Provide the (x, y) coordinate of the cell's center where the given text is located.  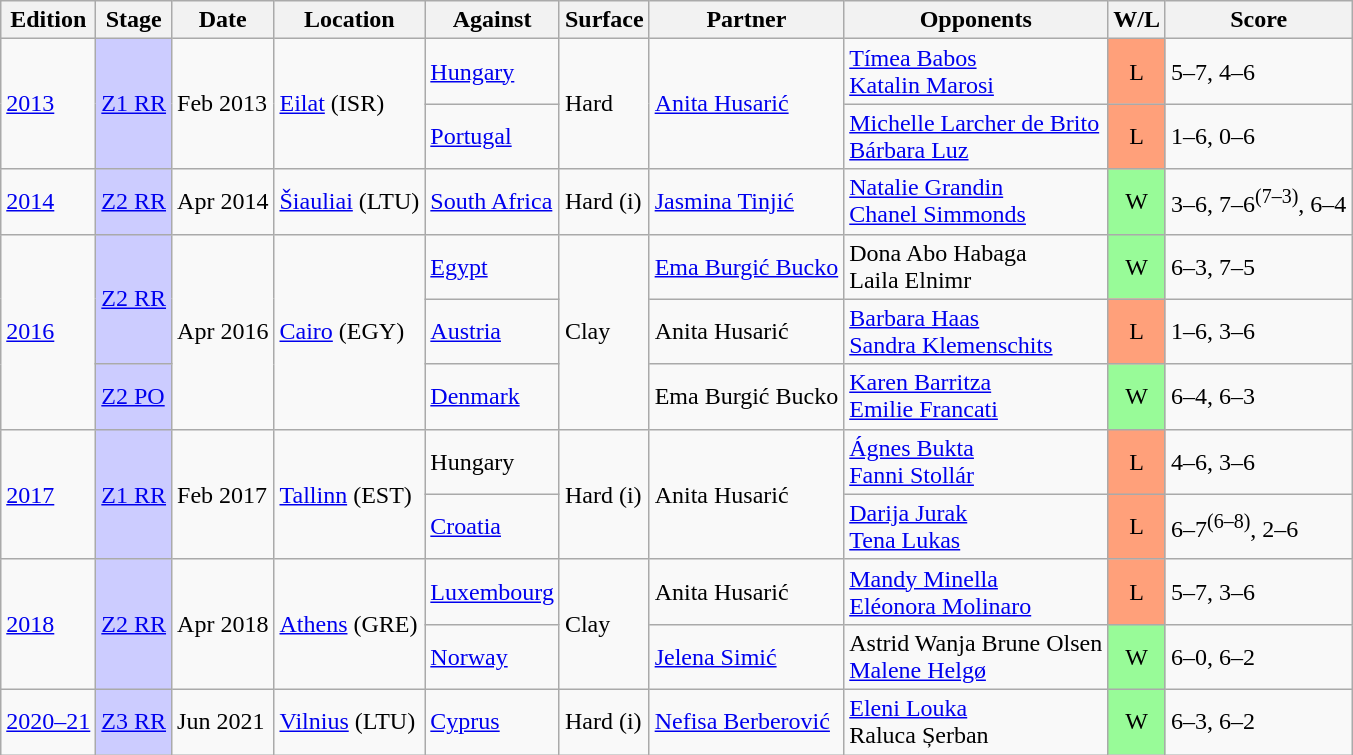
Luxembourg (492, 592)
Michelle Larcher de Brito Bárbara Luz (976, 136)
Opponents (976, 20)
Apr 2016 (223, 332)
2016 (48, 332)
Tímea Babos Katalin Marosi (976, 72)
Surface (604, 20)
Athens (GRE) (350, 624)
5–7, 4–6 (1258, 72)
Portugal (492, 136)
W/L (1137, 20)
6–7(6–8), 2–6 (1258, 526)
South Africa (492, 202)
Score (1258, 20)
Feb 2013 (223, 104)
2013 (48, 104)
Jun 2021 (223, 722)
Astrid Wanja Brune Olsen Malene Helgø (976, 656)
Hard (604, 104)
Mandy Minella Eléonora Molinaro (976, 592)
Austria (492, 332)
Eilat (ISR) (350, 104)
2017 (48, 494)
Tallinn (EST) (350, 494)
Denmark (492, 396)
Natalie Grandin Chanel Simmonds (976, 202)
Vilnius (LTU) (350, 722)
3–6, 7–6(7–3), 6–4 (1258, 202)
2020–21 (48, 722)
6–4, 6–3 (1258, 396)
Šiauliai (LTU) (350, 202)
Egypt (492, 266)
Date (223, 20)
Jelena Simić (746, 656)
6–0, 6–2 (1258, 656)
Z3 RR (134, 722)
Barbara Haas Sandra Klemenschits (976, 332)
Location (350, 20)
Edition (48, 20)
Dona Abo Habaga Laila Elnimr (976, 266)
Jasmina Tinjić (746, 202)
2018 (48, 624)
Stage (134, 20)
4–6, 3–6 (1258, 462)
2014 (48, 202)
6–3, 6–2 (1258, 722)
Z2 PO (134, 396)
Darija Jurak Tena Lukas (976, 526)
Nefisa Berberović (746, 722)
Cairo (EGY) (350, 332)
Cyprus (492, 722)
Eleni Louka Raluca Șerban (976, 722)
Ágnes Bukta Fanni Stollár (976, 462)
Against (492, 20)
Feb 2017 (223, 494)
Karen Barritza Emilie Francati (976, 396)
Norway (492, 656)
1–6, 0–6 (1258, 136)
Partner (746, 20)
Apr 2014 (223, 202)
6–3, 7–5 (1258, 266)
1–6, 3–6 (1258, 332)
Apr 2018 (223, 624)
Croatia (492, 526)
5–7, 3–6 (1258, 592)
